From the cell containing the given text, extract its center point as [x, y] coordinate. 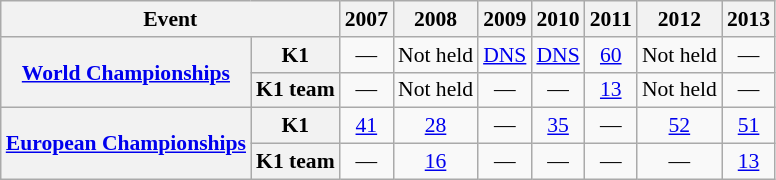
2007 [366, 19]
2009 [504, 19]
52 [680, 126]
28 [436, 126]
2012 [680, 19]
2010 [558, 19]
16 [436, 162]
World Championships [126, 72]
2008 [436, 19]
2011 [611, 19]
2013 [748, 19]
European Championships [126, 144]
60 [611, 55]
51 [748, 126]
Event [170, 19]
41 [366, 126]
35 [558, 126]
